Detect which cell encompasses the target text, then output its [x, y] center coordinate. 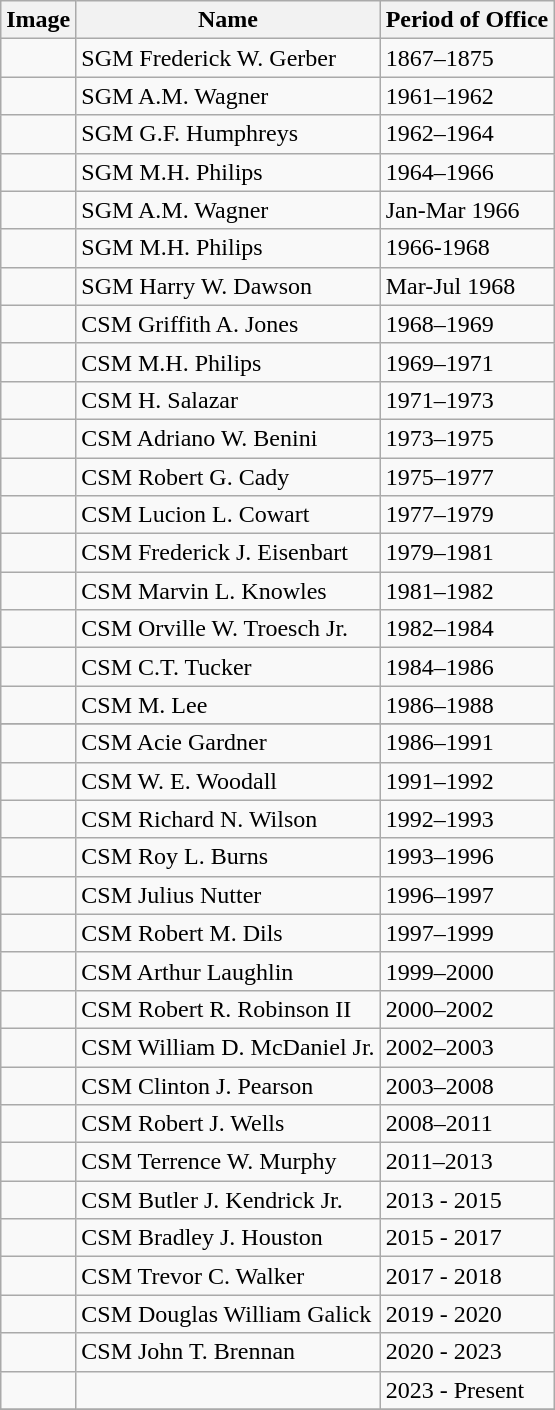
2002–2003 [467, 1047]
2023 - Present [467, 1390]
CSM W. E. Woodall [228, 781]
CSM M.H. Philips [228, 362]
2015 - 2017 [467, 1238]
Image [38, 20]
Period of Office [467, 20]
CSM Terrence W. Murphy [228, 1162]
CSM Acie Gardner [228, 743]
CSM Robert R. Robinson II [228, 1009]
1997–1999 [467, 933]
2003–2008 [467, 1085]
CSM H. Salazar [228, 400]
1969–1971 [467, 362]
CSM M. Lee [228, 705]
CSM Douglas William Galick [228, 1314]
1991–1992 [467, 781]
2020 - 2023 [467, 1352]
SGM G.F. Humphreys [228, 134]
CSM John T. Brennan [228, 1352]
1981–1982 [467, 591]
1982–1984 [467, 629]
1966-1968 [467, 248]
2008–2011 [467, 1124]
CSM Orville W. Troesch Jr. [228, 629]
CSM Frederick J. Eisenbart [228, 553]
CSM Roy L. Burns [228, 857]
Jan-Mar 1966 [467, 210]
1971–1973 [467, 400]
1999–2000 [467, 971]
CSM Arthur Laughlin [228, 971]
CSM Robert G. Cady [228, 477]
1964–1966 [467, 172]
1996–1997 [467, 895]
1993–1996 [467, 857]
2013 - 2015 [467, 1200]
1986–1991 [467, 743]
1961–1962 [467, 96]
1984–1986 [467, 667]
CSM Julius Nutter [228, 895]
CSM Griffith A. Jones [228, 324]
2011–2013 [467, 1162]
CSM Lucion L. Cowart [228, 515]
CSM C.T. Tucker [228, 667]
CSM Clinton J. Pearson [228, 1085]
CSM William D. McDaniel Jr. [228, 1047]
2019 - 2020 [467, 1314]
CSM Robert J. Wells [228, 1124]
CSM Butler J. Kendrick Jr. [228, 1200]
1986–1988 [467, 705]
1977–1979 [467, 515]
1968–1969 [467, 324]
1979–1981 [467, 553]
CSM Robert M. Dils [228, 933]
Name [228, 20]
Mar-Jul 1968 [467, 286]
1992–1993 [467, 819]
CSM Bradley J. Houston [228, 1238]
1973–1975 [467, 438]
SGM Harry W. Dawson [228, 286]
1867–1875 [467, 58]
CSM Richard N. Wilson [228, 819]
SGM Frederick W. Gerber [228, 58]
2000–2002 [467, 1009]
1962–1964 [467, 134]
2017 - 2018 [467, 1276]
CSM Trevor C. Walker [228, 1276]
CSM Adriano W. Benini [228, 438]
CSM Marvin L. Knowles [228, 591]
1975–1977 [467, 477]
